Return [X, Y] of the center of cell containing provided text 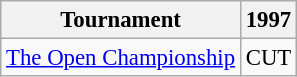
Tournament [121, 20]
1997 [268, 20]
CUT [268, 58]
The Open Championship [121, 58]
